Locate the cell with the specified text and output its (x, y) center coordinate. 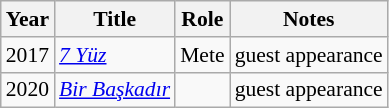
Notes (309, 19)
Title (114, 19)
2017 (28, 55)
Mete (202, 55)
Role (202, 19)
7 Yüz (114, 55)
2020 (28, 90)
Year (28, 19)
Bir Başkadır (114, 90)
